Search for the cell housing the specified text and yield its [x, y] center coordinate. 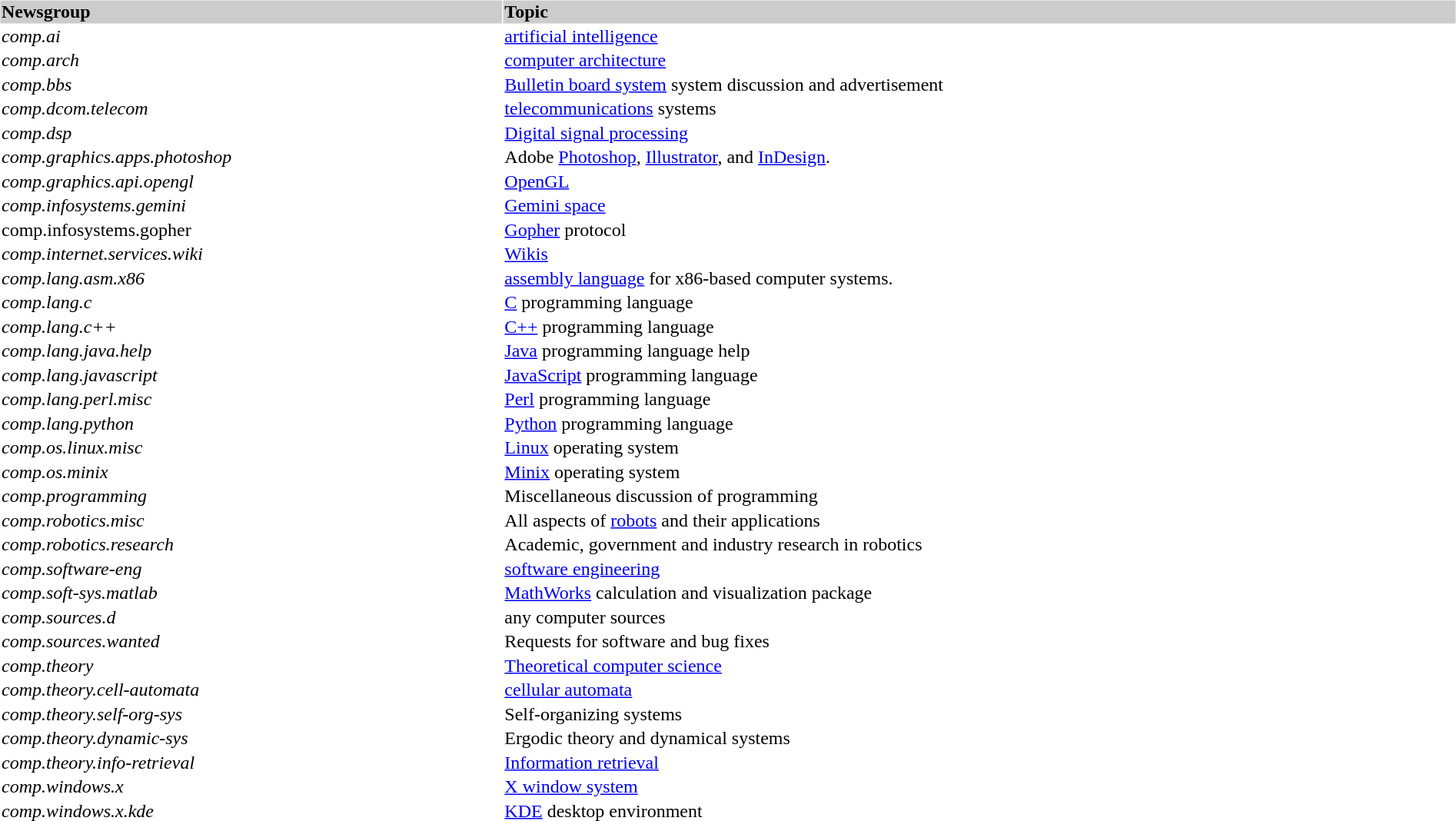
comp.ai [251, 36]
comp.lang.python [251, 424]
Miscellaneous discussion of programming [979, 496]
Python programming language [979, 424]
C programming language [979, 302]
comp.sources.d [251, 617]
Bulletin board system system discussion and advertisement [979, 85]
All aspects of robots and their applications [979, 520]
comp.theory.cell-automata [251, 690]
comp.soft-sys.matlab [251, 593]
Adobe Photoshop, Illustrator, and InDesign. [979, 158]
computer architecture [979, 61]
telecommunications systems [979, 108]
OpenGL [979, 181]
comp.lang.perl.misc [251, 399]
Minix operating system [979, 472]
comp.lang.javascript [251, 375]
C++ programming language [979, 327]
artificial intelligence [979, 36]
Information retrieval [979, 763]
assembly language for x86-based computer systems. [979, 278]
Perl programming language [979, 399]
MathWorks calculation and visualization package [979, 593]
Theoretical computer science [979, 666]
comp.os.linux.misc [251, 448]
comp.dsp [251, 133]
Java programming language help [979, 351]
comp.arch [251, 61]
comp.lang.java.help [251, 351]
comp.theory.info-retrieval [251, 763]
comp.software-eng [251, 569]
comp.infosystems.gopher [251, 230]
Linux operating system [979, 448]
comp.internet.services.wiki [251, 254]
Academic, government and industry research in robotics [979, 545]
any computer sources [979, 617]
software engineering [979, 569]
comp.lang.asm.x86 [251, 278]
comp.lang.c [251, 302]
comp.lang.c++ [251, 327]
comp.infosystems.gemini [251, 205]
Gopher protocol [979, 230]
comp.dcom.telecom [251, 108]
comp.os.minix [251, 472]
X window system [979, 786]
comp.graphics.api.opengl [251, 181]
comp.graphics.apps.photoshop [251, 158]
JavaScript programming language [979, 375]
Gemini space [979, 205]
Requests for software and bug fixes [979, 642]
comp.bbs [251, 85]
comp.theory.self-org-sys [251, 714]
comp.robotics.research [251, 545]
cellular automata [979, 690]
Digital signal processing [979, 133]
Wikis [979, 254]
Self-organizing systems [979, 714]
comp.windows.x [251, 786]
comp.theory [251, 666]
Newsgroup [251, 12]
comp.robotics.misc [251, 520]
comp.sources.wanted [251, 642]
Topic [979, 12]
comp.theory.dynamic-sys [251, 739]
Ergodic theory and dynamical systems [979, 739]
comp.programming [251, 496]
